Detect which cell encompasses the target text, then output its (x, y) center coordinate. 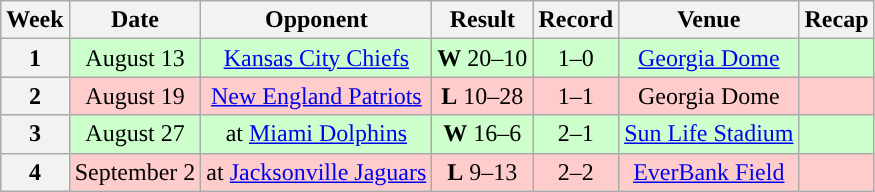
L 9–13 (482, 172)
New England Patriots (316, 96)
L 10–28 (482, 96)
Record (576, 20)
at Miami Dolphins (316, 134)
Recap (836, 20)
Kansas City Chiefs (316, 58)
2–2 (576, 172)
EverBank Field (709, 172)
W 20–10 (482, 58)
August 27 (135, 134)
4 (35, 172)
1–0 (576, 58)
Date (135, 20)
August 13 (135, 58)
Opponent (316, 20)
W 16–6 (482, 134)
Sun Life Stadium (709, 134)
at Jacksonville Jaguars (316, 172)
Result (482, 20)
2 (35, 96)
August 19 (135, 96)
3 (35, 134)
Venue (709, 20)
1–1 (576, 96)
Week (35, 20)
September 2 (135, 172)
1 (35, 58)
2–1 (576, 134)
